For the text-containing cell, return its midpoint in (X, Y) coordinate format. 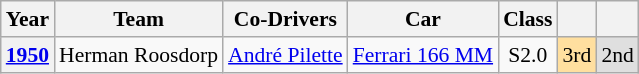
Herman Roosdorp (138, 55)
Car (423, 19)
2nd (618, 55)
André Pilette (286, 55)
1950 (28, 55)
S2.0 (528, 55)
3rd (576, 55)
Co-Drivers (286, 19)
Team (138, 19)
Year (28, 19)
Ferrari 166 MM (423, 55)
Class (528, 19)
